Scan for the cell matching the given text and deliver its (X, Y) coordinate at center. 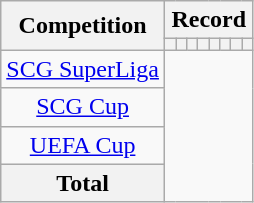
Competition (83, 26)
SCG SuperLiga (83, 69)
Total (83, 183)
SCG Cup (83, 107)
UEFA Cup (83, 145)
Record (208, 20)
